Return [X, Y] of the center of cell containing provided text 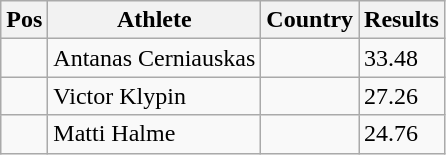
Victor Klypin [154, 96]
Athlete [154, 20]
Antanas Cerniauskas [154, 58]
27.26 [402, 96]
Country [310, 20]
24.76 [402, 134]
33.48 [402, 58]
Matti Halme [154, 134]
Results [402, 20]
Pos [24, 20]
